Find where the given text appears and provide that cell's center as [x, y] coordinate. 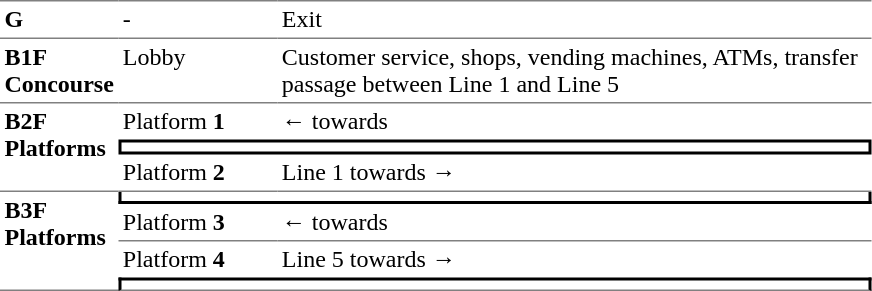
Exit [574, 19]
G [59, 19]
Line 5 towards → [574, 259]
Platform 4 [198, 259]
Platform 3 [198, 222]
Line 1 towards → [574, 173]
B1FConcourse [59, 71]
B2FPlatforms [59, 148]
Platform 1 [198, 122]
Customer service, shops, vending machines, ATMs, transfer passage between Line 1 and Line 5 [574, 71]
- [198, 19]
Platform 2 [198, 173]
B3FPlatforms [59, 242]
Lobby [198, 71]
